Search for the cell housing the specified text and yield its [X, Y] center coordinate. 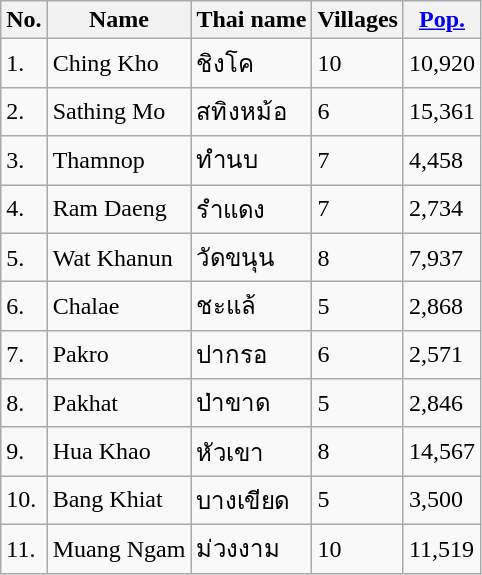
11. [24, 548]
Pop. [442, 20]
1. [24, 64]
Bang Khiat [119, 500]
หัวเขา [252, 452]
ชิงโค [252, 64]
14,567 [442, 452]
ทำนบ [252, 160]
2. [24, 112]
Ram Daeng [119, 208]
Name [119, 20]
Pakro [119, 354]
บางเขียด [252, 500]
3,500 [442, 500]
2,846 [442, 404]
2,571 [442, 354]
7. [24, 354]
Sathing Mo [119, 112]
Ching Kho [119, 64]
รำแดง [252, 208]
3. [24, 160]
สทิงหม้อ [252, 112]
Chalae [119, 306]
Pakhat [119, 404]
7,937 [442, 258]
ม่วงงาม [252, 548]
11,519 [442, 548]
วัดขนุน [252, 258]
8. [24, 404]
4,458 [442, 160]
10. [24, 500]
ป่าขาด [252, 404]
Muang Ngam [119, 548]
ชะแล้ [252, 306]
4. [24, 208]
Thai name [252, 20]
Villages [358, 20]
9. [24, 452]
6. [24, 306]
Hua Khao [119, 452]
ปากรอ [252, 354]
2,734 [442, 208]
10,920 [442, 64]
2,868 [442, 306]
Thamnop [119, 160]
5. [24, 258]
No. [24, 20]
Wat Khanun [119, 258]
15,361 [442, 112]
